Scan for the cell matching the given text and deliver its (x, y) coordinate at center. 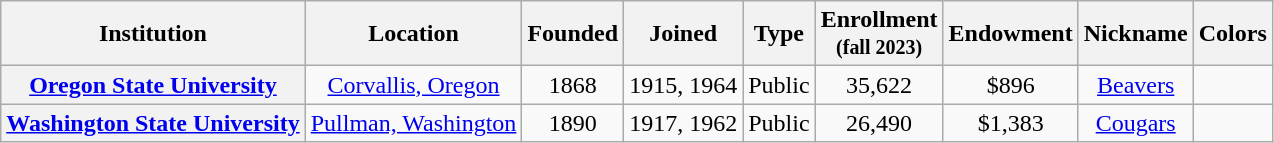
$1,383 (1010, 123)
35,622 (879, 85)
Colors (1232, 34)
Pullman, Washington (414, 123)
Cougars (1136, 123)
Founded (573, 34)
Joined (684, 34)
$896 (1010, 85)
Oregon State University (153, 85)
1868 (573, 85)
1890 (573, 123)
Institution (153, 34)
Washington State University (153, 123)
Type (779, 34)
1917, 1962 (684, 123)
26,490 (879, 123)
Beavers (1136, 85)
Endowment (1010, 34)
1915, 1964 (684, 85)
Location (414, 34)
Nickname (1136, 34)
Corvallis, Oregon (414, 85)
Enrollment(fall 2023) (879, 34)
